Capture the cell that displays the provided text and extract its (x, y) central coordinate. 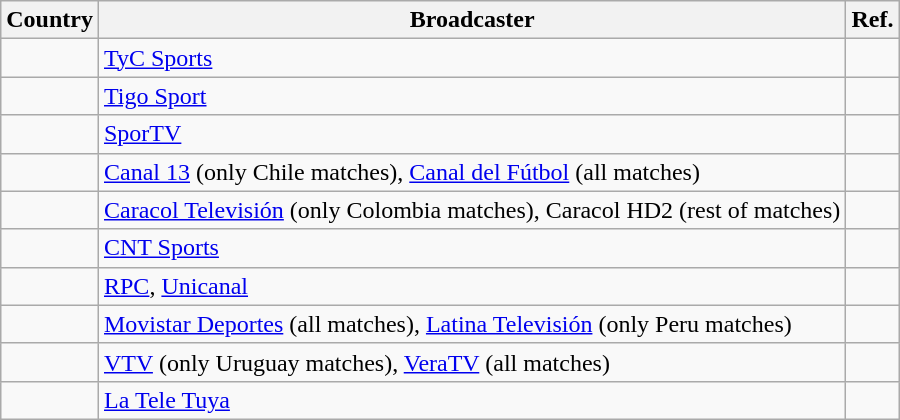
Canal 13 (only Chile matches), Canal del Fútbol (all matches) (472, 172)
Country (50, 20)
TyC Sports (472, 58)
Ref. (872, 20)
CNT Sports (472, 248)
Movistar Deportes (all matches), Latina Televisión (only Peru matches) (472, 324)
SporTV (472, 134)
VTV (only Uruguay matches), VeraTV (all matches) (472, 362)
RPC, Unicanal (472, 286)
Broadcaster (472, 20)
Tigo Sport (472, 96)
Caracol Televisión (only Colombia matches), Caracol HD2 (rest of matches) (472, 210)
La Tele Tuya (472, 400)
